Extract the [x, y] coordinate from the center of the cell holding the provided text.  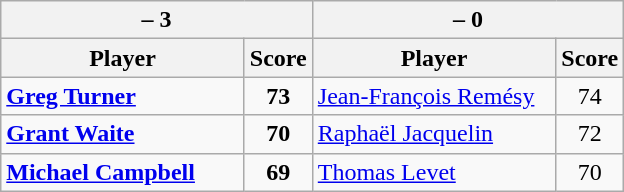
72 [590, 134]
69 [278, 172]
– 0 [468, 20]
– 3 [157, 20]
Greg Turner [123, 96]
Grant Waite [123, 134]
74 [590, 96]
Jean-François Remésy [434, 96]
73 [278, 96]
Thomas Levet [434, 172]
Raphaël Jacquelin [434, 134]
Michael Campbell [123, 172]
